Locate the cell with the specified text and output its [x, y] center coordinate. 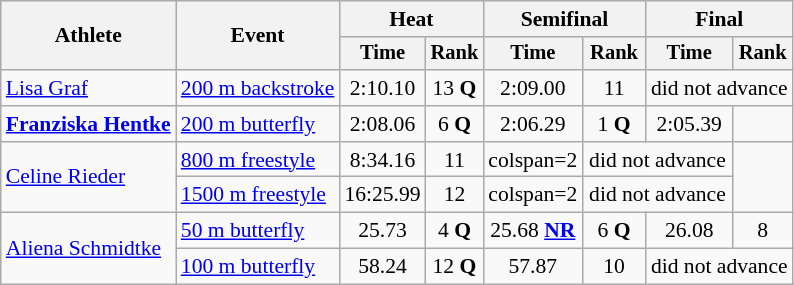
58.24 [382, 267]
Event [258, 36]
12 [455, 195]
2:10.10 [382, 88]
100 m butterfly [258, 267]
Franziska Hentke [88, 124]
4 Q [455, 231]
Final [720, 19]
2:05.39 [690, 124]
Semifinal [564, 19]
8:34.16 [382, 160]
Aliena Schmidtke [88, 248]
Athlete [88, 36]
50 m butterfly [258, 231]
10 [614, 267]
1 Q [614, 124]
1500 m freestyle [258, 195]
2:09.00 [532, 88]
16:25.99 [382, 195]
2:06.29 [532, 124]
26.08 [690, 231]
57.87 [532, 267]
25.73 [382, 231]
25.68 NR [532, 231]
Heat [411, 19]
200 m backstroke [258, 88]
12 Q [455, 267]
800 m freestyle [258, 160]
2:08.06 [382, 124]
Celine Rieder [88, 178]
8 [763, 231]
13 Q [455, 88]
200 m butterfly [258, 124]
Lisa Graf [88, 88]
